Locate the cell with the specified text and output its [X, Y] center coordinate. 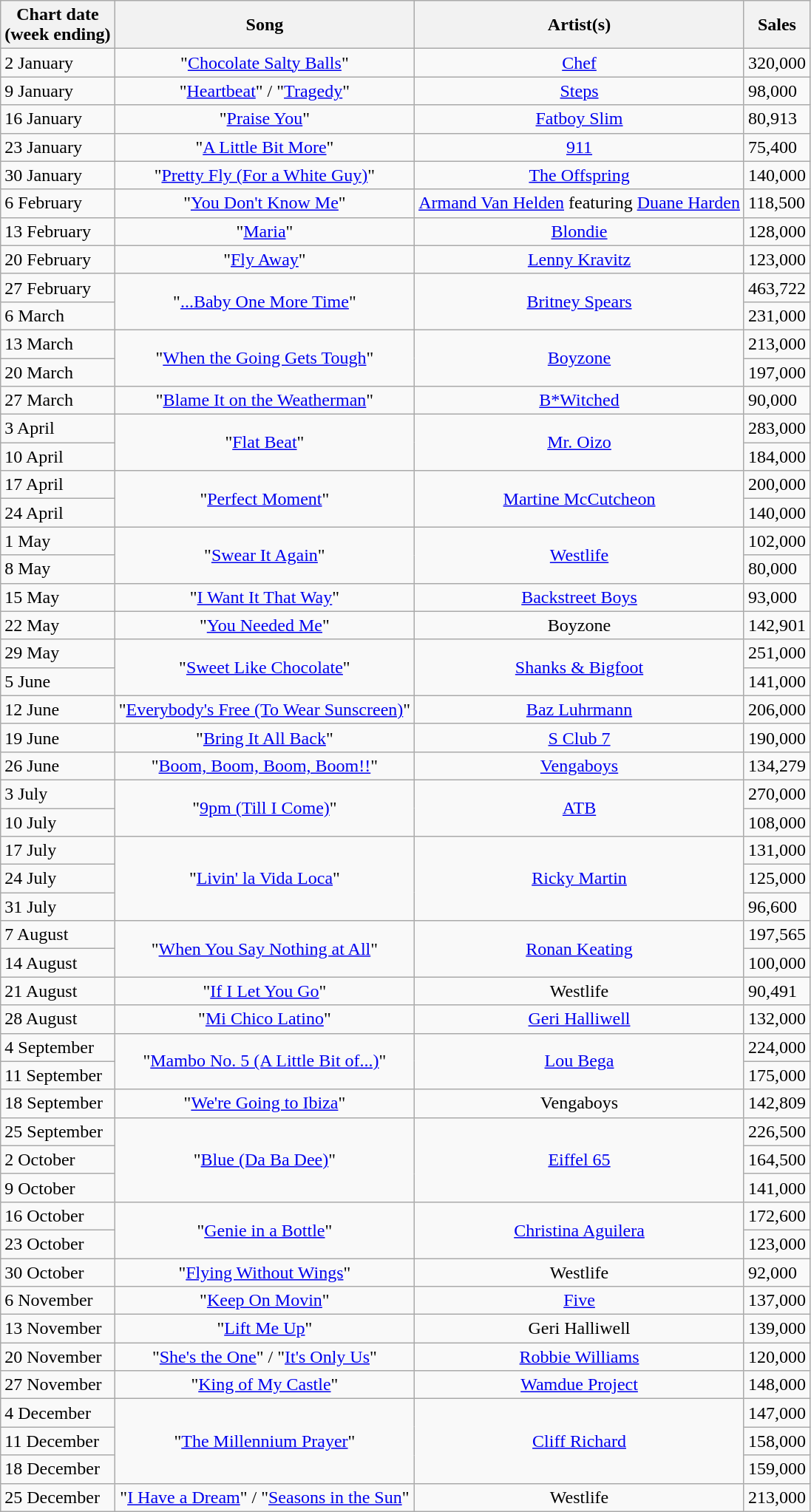
184,000 [776, 457]
147,000 [776, 1413]
B*Witched [580, 401]
25 December [58, 1497]
159,000 [776, 1469]
Armand Van Helden featuring Duane Harden [580, 203]
"Heartbeat" / "Tragedy" [265, 91]
24 July [58, 879]
28 August [58, 1019]
Ricky Martin [580, 879]
19 June [58, 738]
120,000 [776, 1357]
27 February [58, 287]
3 July [58, 794]
"King of My Castle" [265, 1385]
8 May [58, 569]
"9pm (Till I Come)" [265, 808]
80,000 [776, 569]
"Genie in a Bottle" [265, 1230]
"Mi Chico Latino" [265, 1019]
142,809 [776, 1103]
108,000 [776, 823]
25 September [58, 1131]
26 June [58, 766]
23 January [58, 147]
Chef [580, 63]
"Lift Me Up" [265, 1329]
Backstreet Boys [580, 597]
Wamdue Project [580, 1385]
"Praise You" [265, 119]
"Maria" [265, 231]
9 January [58, 91]
Eiffel 65 [580, 1159]
Artist(s) [580, 25]
226,500 [776, 1131]
20 March [58, 372]
"Swear It Again" [265, 555]
"Flat Beat" [265, 443]
320,000 [776, 63]
17 July [58, 851]
Fatboy Slim [580, 119]
11 December [58, 1441]
Martine McCutcheon [580, 499]
118,500 [776, 203]
224,000 [776, 1047]
"Fly Away" [265, 259]
164,500 [776, 1159]
4 September [58, 1047]
20 February [58, 259]
3 April [58, 429]
"Sweet Like Chocolate" [265, 667]
96,600 [776, 907]
6 November [58, 1301]
Five [580, 1301]
Britney Spears [580, 302]
Cliff Richard [580, 1441]
Song [265, 25]
2 January [58, 63]
Ronan Keating [580, 949]
98,000 [776, 91]
16 January [58, 119]
102,000 [776, 541]
"Keep On Movin" [265, 1301]
27 March [58, 401]
139,000 [776, 1329]
"I Want It That Way" [265, 597]
90,000 [776, 401]
Shanks & Bigfoot [580, 667]
Chart date(week ending) [58, 25]
Baz Luhrmann [580, 709]
Christina Aguilera [580, 1230]
10 April [58, 457]
6 March [58, 316]
30 January [58, 175]
"Blame It on the Weatherman" [265, 401]
190,000 [776, 738]
"You Don't Know Me" [265, 203]
92,000 [776, 1272]
"I Have a Dream" / "Seasons in the Sun" [265, 1497]
"The Millennium Prayer" [265, 1441]
6 February [58, 203]
148,000 [776, 1385]
21 August [58, 991]
93,000 [776, 597]
1 May [58, 541]
"Perfect Moment" [265, 499]
Lenny Kravitz [580, 259]
911 [580, 147]
23 October [58, 1244]
"Boom, Boom, Boom, Boom!!" [265, 766]
"Blue (Da Ba Dee)" [265, 1159]
22 May [58, 625]
90,491 [776, 991]
Mr. Oizo [580, 443]
134,279 [776, 766]
"Chocolate Salty Balls" [265, 63]
18 September [58, 1103]
18 December [58, 1469]
9 October [58, 1188]
"When the Going Gets Tough" [265, 358]
137,000 [776, 1301]
131,000 [776, 851]
"Flying Without Wings" [265, 1272]
"Livin' la Vida Loca" [265, 879]
197,565 [776, 935]
158,000 [776, 1441]
200,000 [776, 485]
Robbie Williams [580, 1357]
"Pretty Fly (For a White Guy)" [265, 175]
175,000 [776, 1075]
"If I Let You Go" [265, 991]
80,913 [776, 119]
"She's the One" / "It's Only Us" [265, 1357]
"Bring It All Back" [265, 738]
14 August [58, 963]
27 November [58, 1385]
4 December [58, 1413]
"We're Going to Ibiza" [265, 1103]
197,000 [776, 372]
12 June [58, 709]
2 October [58, 1159]
132,000 [776, 1019]
75,400 [776, 147]
Lou Bega [580, 1061]
ATB [580, 808]
128,000 [776, 231]
S Club 7 [580, 738]
13 March [58, 344]
125,000 [776, 879]
11 September [58, 1075]
142,901 [776, 625]
29 May [58, 653]
13 February [58, 231]
463,722 [776, 287]
270,000 [776, 794]
24 April [58, 513]
16 October [58, 1216]
"Everybody's Free (To Wear Sunscreen)" [265, 709]
"Mambo No. 5 (A Little Bit of...)" [265, 1061]
20 November [58, 1357]
100,000 [776, 963]
231,000 [776, 316]
"A Little Bit More" [265, 147]
251,000 [776, 653]
"...Baby One More Time" [265, 302]
5 June [58, 681]
15 May [58, 597]
10 July [58, 823]
7 August [58, 935]
13 November [58, 1329]
The Offspring [580, 175]
172,600 [776, 1216]
206,000 [776, 709]
283,000 [776, 429]
30 October [58, 1272]
"You Needed Me" [265, 625]
17 April [58, 485]
Blondie [580, 231]
Steps [580, 91]
31 July [58, 907]
Sales [776, 25]
"When You Say Nothing at All" [265, 949]
